Return the [X, Y] coordinate for the center point of the cell that contains the specified text.  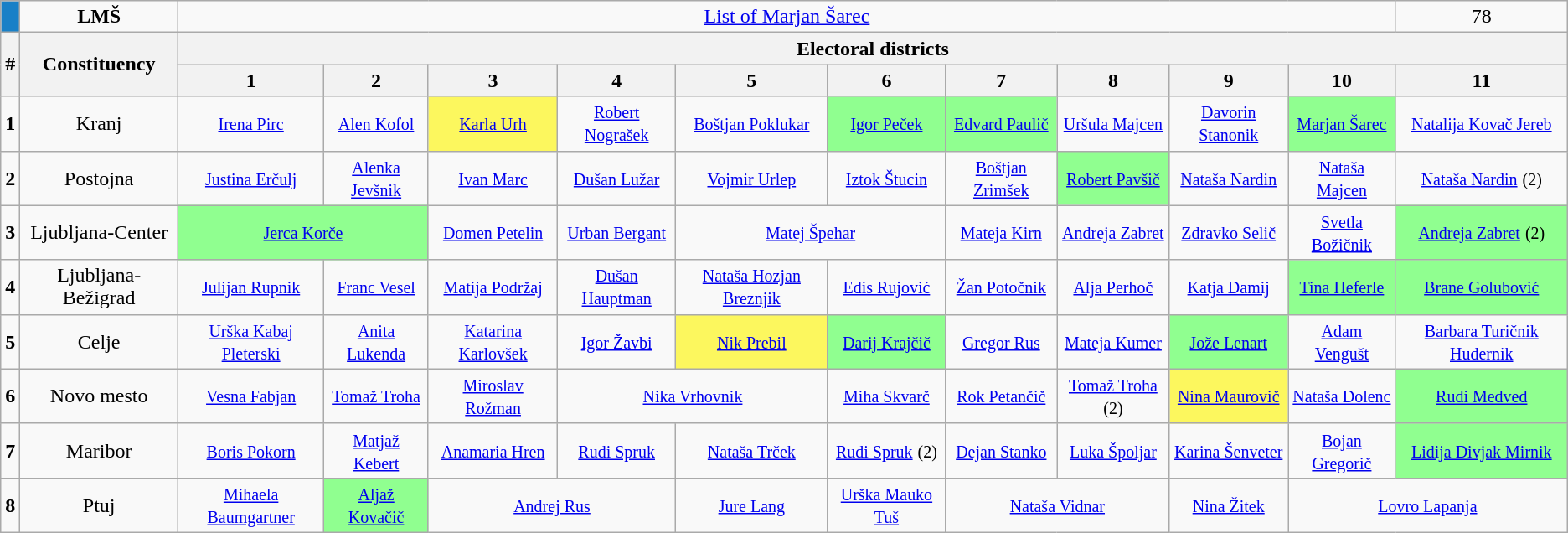
Nina Maurovič [1229, 396]
9 [1229, 80]
Franc Vesel [377, 287]
Matjaž Kebert [377, 451]
Nataša Nardin [1229, 178]
Adam Vengušt [1342, 342]
Davorin Stanonik [1229, 124]
Maribor [99, 451]
Svetla Božičnik [1342, 233]
Nik Prebil [752, 342]
Rudi Medved [1481, 396]
Nataša Hozjan Breznjik [752, 287]
Jure Lang [752, 505]
78 [1481, 17]
Karla Urh [493, 124]
Boštjan Zrimšek [1002, 178]
Nataša Majcen [1342, 178]
Electoral districts [873, 49]
Rudi Spruk [616, 451]
Rok Petančič [1002, 396]
Boštjan Poklukar [752, 124]
Celje [99, 342]
Dušan Lužar [616, 178]
Andreja Zabret [1113, 233]
Karina Šenveter [1229, 451]
10 [1342, 80]
Postojna [99, 178]
Anita Lukenda [377, 342]
Bojan Gregorič [1342, 451]
Igor Peček [886, 124]
Andreja Zabret (2) [1481, 233]
Nataša Trček [752, 451]
Vesna Fabjan [251, 396]
Aljaž Kovačič [377, 505]
Luka Špoljar [1113, 451]
Alja Perhoč [1113, 287]
Novo mesto [99, 396]
Rudi Spruk (2) [886, 451]
Brane Golubović [1481, 287]
Uršula Majcen [1113, 124]
Miha Skvarč [886, 396]
Ivan Marc [493, 178]
Lidija Divjak Mirnik [1481, 451]
Urban Bergant [616, 233]
Ljubljana-Center [99, 233]
Tina Heferle [1342, 287]
Ptuj [99, 505]
LMŠ [99, 17]
Nataša Vidnar [1057, 505]
Katarina Karlovšek [493, 342]
Matija Podržaj [493, 287]
Dejan Stanko [1002, 451]
11 [1481, 80]
Darij Krajčič [886, 342]
Iztok Štucin [886, 178]
Tomaž Troha [377, 396]
Katja Damij [1229, 287]
Nina Žitek [1229, 505]
Mihaela Baumgartner [251, 505]
Zdravko Selič [1229, 233]
Julijan Rupnik [251, 287]
Igor Žavbi [616, 342]
Domen Petelin [493, 233]
Alenka Jevšnik [377, 178]
Edvard Paulič [1002, 124]
Ljubljana-Bežigrad [99, 287]
Irena Pirc [251, 124]
Kranj [99, 124]
Robert Pavšič [1113, 178]
Jože Lenart [1229, 342]
Barbara Turičnik Hudernik [1481, 342]
Boris Pokorn [251, 451]
Natalija Kovač Jereb [1481, 124]
Urška Mauko Tuš [886, 505]
Dušan Hauptman [616, 287]
Andrej Rus [551, 505]
Žan Potočnik [1002, 287]
Lovro Lapanja [1428, 505]
Justina Erčulj [251, 178]
Miroslav Rožman [493, 396]
Nika Vrhovnik [693, 396]
Matej Špehar [811, 233]
Gregor Rus [1002, 342]
Jerca Korče [303, 233]
Anamaria Hren [493, 451]
Marjan Šarec [1342, 124]
List of Marjan Šarec [787, 17]
Vojmir Urlep [752, 178]
Urška Kabaj Pleterski [251, 342]
Mateja Kirn [1002, 233]
Constituency [99, 65]
Nataša Nardin (2) [1481, 178]
Edis Rujović [886, 287]
Nataša Dolenc [1342, 396]
Mateja Kumer [1113, 342]
Tomaž Troha (2) [1113, 396]
# [10, 65]
Robert Nograšek [616, 124]
Alen Kofol [377, 124]
